From the cell containing the given text, extract its center point as [X, Y] coordinate. 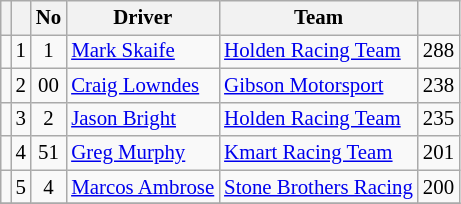
238 [438, 85]
00 [48, 85]
Mark Skaife [142, 51]
3 [21, 119]
5 [21, 187]
201 [438, 153]
Stone Brothers Racing [318, 187]
Kmart Racing Team [318, 153]
51 [48, 153]
Craig Lowndes [142, 85]
200 [438, 187]
Marcos Ambrose [142, 187]
288 [438, 51]
Driver [142, 18]
Gibson Motorsport [318, 85]
Greg Murphy [142, 153]
235 [438, 119]
Team [318, 18]
Jason Bright [142, 119]
No [48, 18]
